Identify which cell holds the provided text, then report its (x, y) central coordinate. 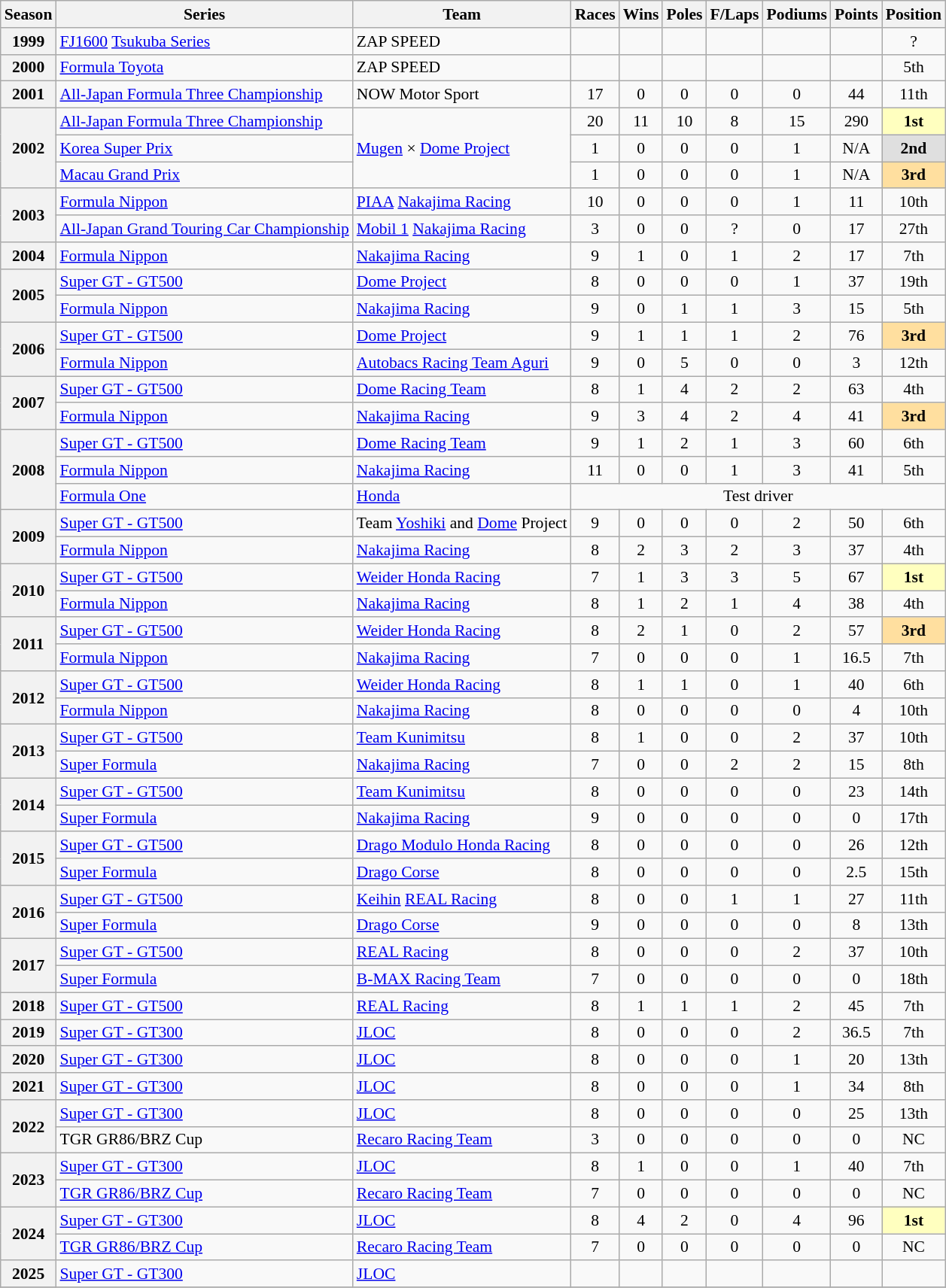
Points (856, 14)
26 (856, 846)
34 (856, 1086)
19th (914, 282)
2004 (29, 256)
2017 (29, 966)
27th (914, 229)
Season (29, 14)
F/Laps (735, 14)
57 (856, 631)
2016 (29, 912)
Autobacs Racing Team Aguri (462, 363)
Races (595, 14)
2011 (29, 644)
2000 (29, 68)
290 (856, 122)
16.5 (856, 658)
45 (856, 1006)
18th (914, 980)
63 (856, 390)
2nd (914, 148)
36.5 (856, 1033)
Team Yoshiki and Dome Project (462, 524)
2007 (29, 403)
2025 (29, 1274)
2020 (29, 1060)
2022 (29, 1127)
23 (856, 791)
17th (914, 819)
96 (856, 1220)
Honda (462, 497)
B-MAX Racing Team (462, 980)
2010 (29, 590)
44 (856, 95)
2023 (29, 1180)
2006 (29, 349)
2001 (29, 95)
PIAA Nakajima Racing (462, 202)
76 (856, 336)
NOW Motor Sport (462, 95)
2018 (29, 1006)
67 (856, 577)
2013 (29, 751)
Podiums (796, 14)
Series (204, 14)
2005 (29, 295)
Formula Toyota (204, 68)
Drago Modulo Honda Racing (462, 846)
Position (914, 14)
15th (914, 872)
25 (856, 1113)
2019 (29, 1033)
Test driver (759, 497)
2021 (29, 1086)
FJ1600 Tsukuba Series (204, 41)
2008 (29, 469)
All-Japan Grand Touring Car Championship (204, 229)
2024 (29, 1234)
27 (856, 899)
1999 (29, 41)
Mobil 1 Nakajima Racing (462, 229)
2015 (29, 859)
2003 (29, 215)
Poles (684, 14)
Formula One (204, 497)
2.5 (856, 872)
2002 (29, 149)
38 (856, 604)
2012 (29, 698)
60 (856, 443)
2014 (29, 805)
Team (462, 14)
Keihin REAL Racing (462, 899)
Wins (641, 14)
Macau Grand Prix (204, 175)
Korea Super Prix (204, 148)
14th (914, 791)
Mugen × Dome Project (462, 149)
50 (856, 524)
2009 (29, 537)
